Find where the given text appears and provide that cell's center as [x, y] coordinate. 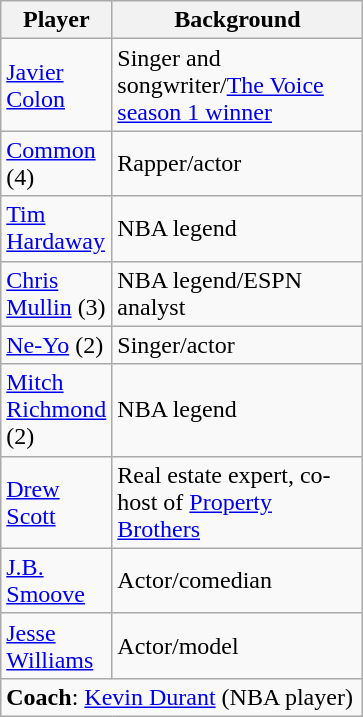
Coach: Kevin Durant (NBA player) [182, 697]
Chris Mullin (3) [56, 294]
Rapper/actor [238, 164]
Javier Colon [56, 85]
Jesse Williams [56, 646]
Common (4) [56, 164]
J.B. Smoove [56, 580]
Singer/actor [238, 345]
Drew Scott [56, 502]
Mitch Richmond (2) [56, 410]
Ne-Yo (2) [56, 345]
Real estate expert, co-host of Property Brothers [238, 502]
Tim Hardaway [56, 228]
NBA legend/ESPN analyst [238, 294]
Actor/comedian [238, 580]
Player [56, 20]
Actor/model [238, 646]
Singer and songwriter/The Voice season 1 winner [238, 85]
Background [238, 20]
